For the text-containing cell, return its midpoint in (x, y) coordinate format. 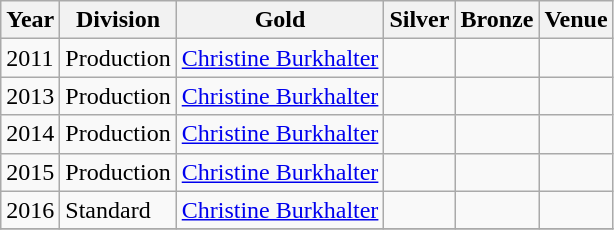
Standard (118, 210)
Silver (420, 20)
2013 (30, 96)
Bronze (497, 20)
2011 (30, 58)
Gold (280, 20)
Division (118, 20)
2015 (30, 172)
2016 (30, 210)
2014 (30, 134)
Venue (576, 20)
Year (30, 20)
